For the text-containing cell, return its midpoint in [X, Y] coordinate format. 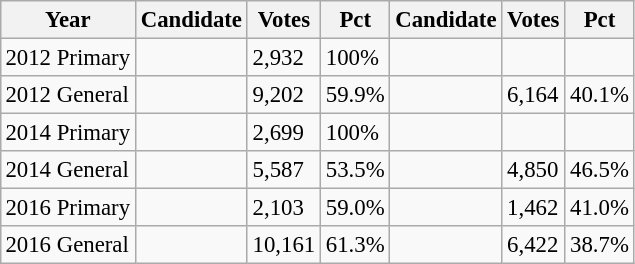
6,164 [534, 95]
2012 Primary [68, 57]
59.9% [356, 95]
2014 Primary [68, 133]
38.7% [600, 245]
59.0% [356, 208]
2,699 [284, 133]
4,850 [534, 170]
46.5% [600, 170]
5,587 [284, 170]
53.5% [356, 170]
61.3% [356, 245]
Year [68, 20]
2,932 [284, 57]
41.0% [600, 208]
10,161 [284, 245]
1,462 [534, 208]
2014 General [68, 170]
2,103 [284, 208]
2016 General [68, 245]
2016 Primary [68, 208]
40.1% [600, 95]
9,202 [284, 95]
2012 General [68, 95]
6,422 [534, 245]
